Search for the cell housing the specified text and yield its [X, Y] center coordinate. 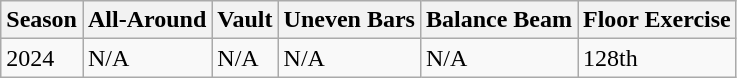
2024 [42, 58]
Balance Beam [498, 20]
Season [42, 20]
128th [658, 58]
Vault [245, 20]
All-Around [146, 20]
Floor Exercise [658, 20]
Uneven Bars [349, 20]
